Scan for the cell matching the given text and deliver its (X, Y) coordinate at center. 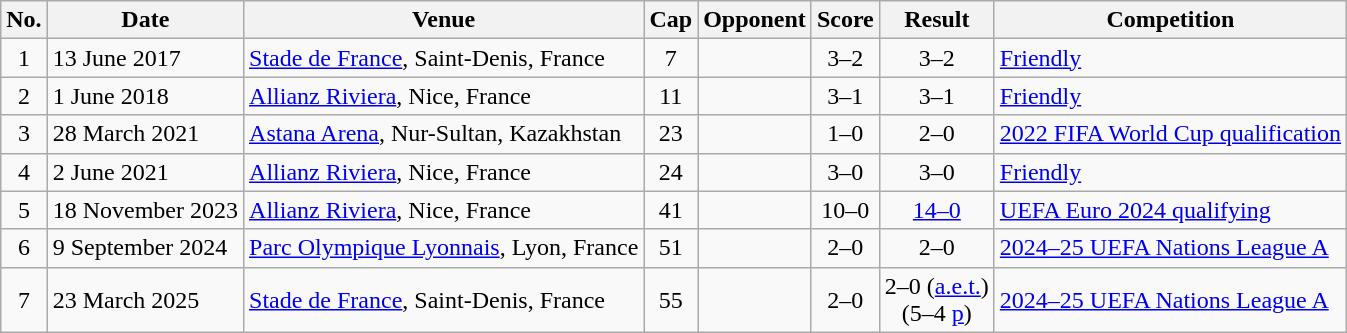
13 June 2017 (145, 58)
Opponent (755, 20)
1 June 2018 (145, 96)
10–0 (845, 210)
Date (145, 20)
No. (24, 20)
Cap (671, 20)
2–0 (a.e.t.)(5–4 p) (936, 300)
4 (24, 172)
Parc Olympique Lyonnais, Lyon, France (444, 248)
18 November 2023 (145, 210)
2 (24, 96)
Astana Arena, Nur-Sultan, Kazakhstan (444, 134)
3 (24, 134)
5 (24, 210)
2 June 2021 (145, 172)
Venue (444, 20)
24 (671, 172)
55 (671, 300)
2022 FIFA World Cup qualification (1170, 134)
28 March 2021 (145, 134)
UEFA Euro 2024 qualifying (1170, 210)
1 (24, 58)
9 September 2024 (145, 248)
Competition (1170, 20)
1–0 (845, 134)
14–0 (936, 210)
Result (936, 20)
41 (671, 210)
51 (671, 248)
Score (845, 20)
23 March 2025 (145, 300)
23 (671, 134)
6 (24, 248)
11 (671, 96)
